Pinpoint the cell where the given text exists, returning its (x, y) midpoint coordinate. 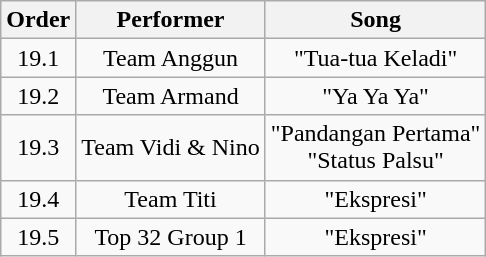
Team Titi (170, 199)
19.5 (38, 237)
"Ya Ya Ya" (376, 96)
Team Anggun (170, 58)
"Tua-tua Keladi" (376, 58)
19.3 (38, 148)
19.1 (38, 58)
19.2 (38, 96)
Team Armand (170, 96)
19.4 (38, 199)
Song (376, 20)
Team Vidi & Nino (170, 148)
Top 32 Group 1 (170, 237)
Order (38, 20)
"Pandangan Pertama""Status Palsu" (376, 148)
Performer (170, 20)
